Find where the given text appears and provide that cell's center as (x, y) coordinate. 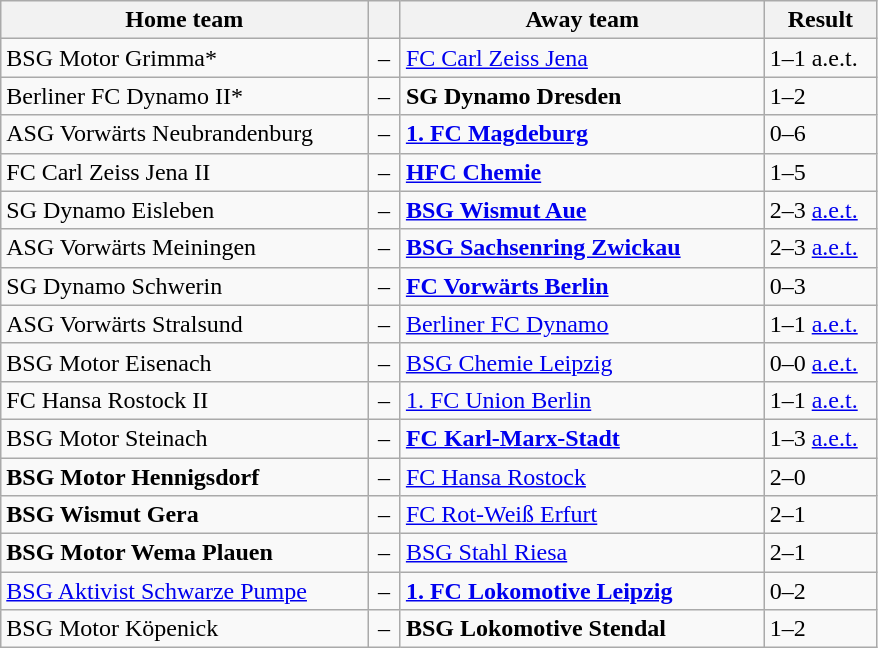
BSG Aktivist Schwarze Pumpe (184, 591)
0–6 (820, 134)
BSG Motor Eisenach (184, 362)
BSG Lokomotive Stendal (582, 629)
ASG Vorwärts Meiningen (184, 248)
BSG Wismut Gera (184, 515)
0–0 a.e.t. (820, 362)
FC Hansa Rostock II (184, 400)
Berliner FC Dynamo (582, 324)
2–0 (820, 477)
SG Dynamo Schwerin (184, 286)
0–2 (820, 591)
ASG Vorwärts Stralsund (184, 324)
BSG Stahl Riesa (582, 553)
Result (820, 20)
SG Dynamo Dresden (582, 96)
FC Hansa Rostock (582, 477)
BSG Motor Grimma* (184, 58)
1. FC Lokomotive Leipzig (582, 591)
BSG Motor Wema Plauen (184, 553)
BSG Motor Köpenick (184, 629)
HFC Chemie (582, 172)
BSG Chemie Leipzig (582, 362)
SG Dynamo Eisleben (184, 210)
1. FC Magdeburg (582, 134)
0–3 (820, 286)
FC Carl Zeiss Jena II (184, 172)
FC Carl Zeiss Jena (582, 58)
Berliner FC Dynamo II* (184, 96)
1–3 a.e.t. (820, 438)
BSG Sachsenring Zwickau (582, 248)
1–5 (820, 172)
FC Karl-Marx-Stadt (582, 438)
ASG Vorwärts Neubrandenburg (184, 134)
BSG Wismut Aue (582, 210)
1. FC Union Berlin (582, 400)
BSG Motor Steinach (184, 438)
BSG Motor Hennigsdorf (184, 477)
Home team (184, 20)
FC Vorwärts Berlin (582, 286)
Away team (582, 20)
FC Rot-Weiß Erfurt (582, 515)
